Extract the [x, y] coordinate from the center of the cell holding the provided text.  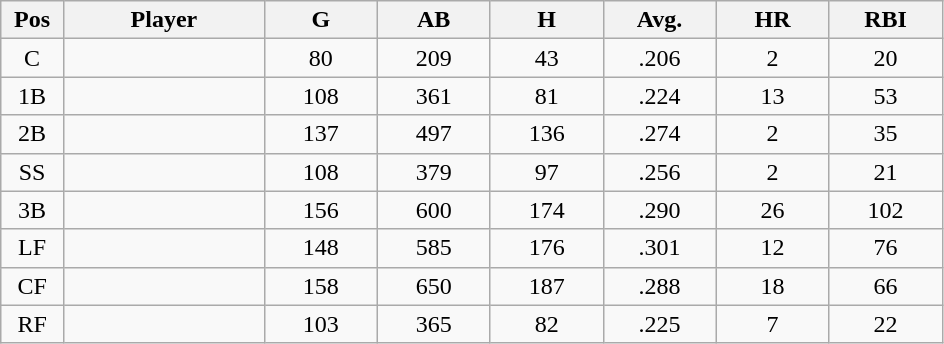
.290 [660, 210]
650 [434, 286]
26 [772, 210]
3B [32, 210]
Pos [32, 20]
136 [546, 134]
365 [434, 324]
103 [320, 324]
.225 [660, 324]
H [546, 20]
13 [772, 96]
LF [32, 248]
82 [546, 324]
1B [32, 96]
CF [32, 286]
80 [320, 58]
C [32, 58]
RBI [886, 20]
21 [886, 172]
137 [320, 134]
.301 [660, 248]
.224 [660, 96]
.288 [660, 286]
81 [546, 96]
102 [886, 210]
66 [886, 286]
Avg. [660, 20]
76 [886, 248]
585 [434, 248]
600 [434, 210]
7 [772, 324]
HR [772, 20]
20 [886, 58]
174 [546, 210]
148 [320, 248]
361 [434, 96]
156 [320, 210]
AB [434, 20]
SS [32, 172]
176 [546, 248]
187 [546, 286]
35 [886, 134]
53 [886, 96]
209 [434, 58]
12 [772, 248]
22 [886, 324]
RF [32, 324]
.274 [660, 134]
18 [772, 286]
158 [320, 286]
Player [164, 20]
97 [546, 172]
43 [546, 58]
G [320, 20]
.256 [660, 172]
2B [32, 134]
497 [434, 134]
.206 [660, 58]
379 [434, 172]
